From the cell containing the given text, extract its center point as (X, Y) coordinate. 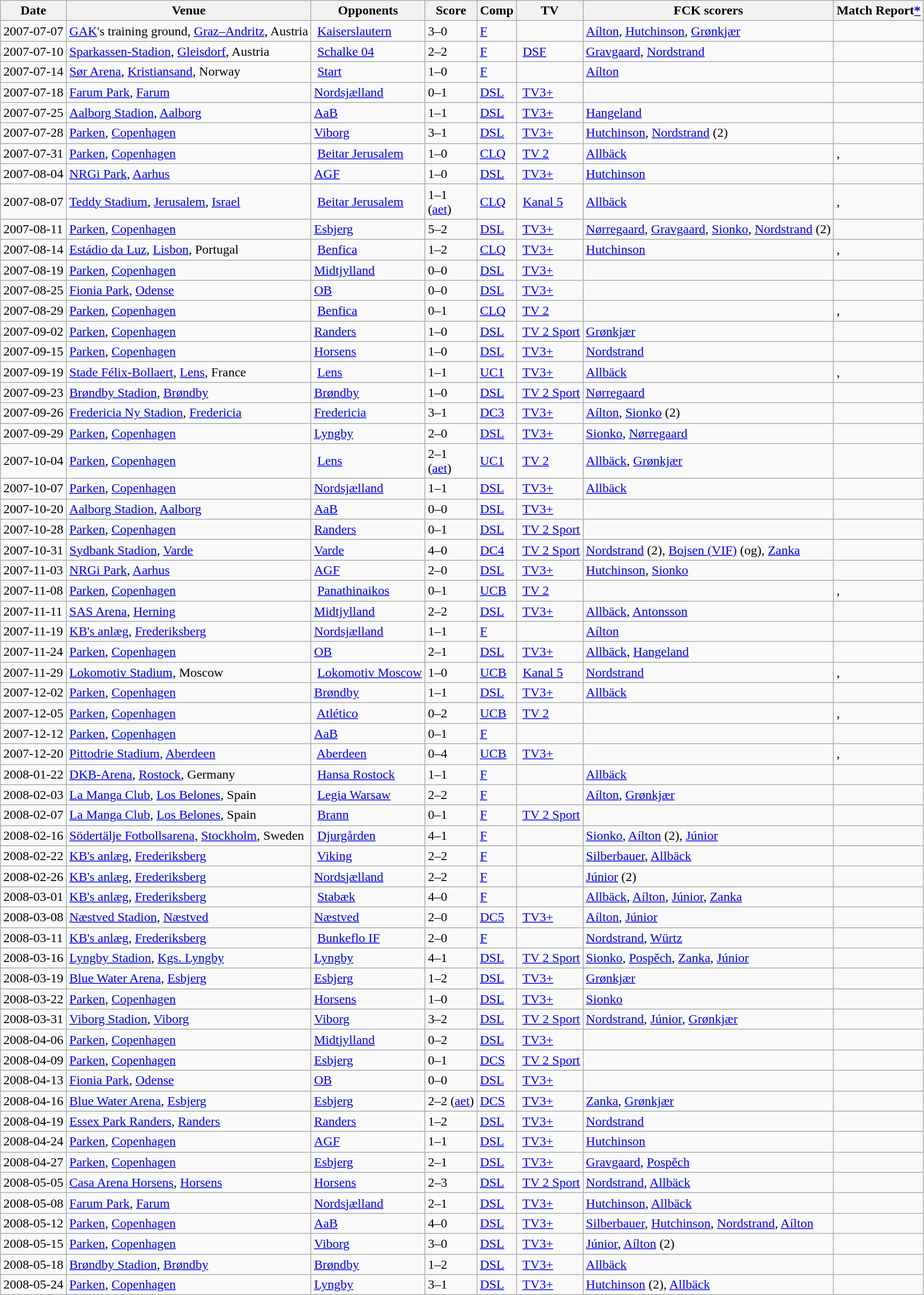
Comp (497, 11)
GAK's training ground, Graz–Andritz, Austria (189, 31)
2008-05-12 (33, 1223)
Södertälje Fotbollsarena, Stockholm, Sweden (189, 835)
Brann (368, 815)
2007-09-26 (33, 413)
Aberdeen (368, 754)
2008-02-07 (33, 815)
Lokomotiv Stadium, Moscow (189, 672)
Nordstrand, Würtz (709, 938)
Sionko, Pospěch, Zanka, Júnior (709, 958)
Nordstrand, Allbäck (709, 1182)
Allbäck, Grønkjær (709, 461)
Silberbauer, Hutchinson, Nordstrand, Aílton (709, 1223)
2007-11-19 (33, 632)
2008-04-09 (33, 1060)
2007-07-28 (33, 133)
Fredericia (368, 413)
2008-03-19 (33, 979)
Fredericia Ny Stadion, Fredericia (189, 413)
Aílton, Sionko (2) (709, 413)
2007-08-19 (33, 270)
Sionko (709, 999)
2007-09-19 (33, 372)
2007-07-10 (33, 51)
2008-04-13 (33, 1081)
2008-05-15 (33, 1244)
Nordstrand (2), Bojsen (VIF) (og), Zanka (709, 550)
Casa Arena Horsens, Horsens (189, 1182)
Nordstrand, Júnior, Grønkjær (709, 1019)
SAS Arena, Herning (189, 611)
2007-08-29 (33, 311)
Start (368, 72)
2008-04-16 (33, 1101)
Legia Warsaw (368, 795)
2007-07-07 (33, 31)
2007-07-14 (33, 72)
Score (451, 11)
2008-03-22 (33, 999)
2007-10-07 (33, 489)
2007-11-24 (33, 652)
Nørregaard, Gravgaard, Sionko, Nordstrand (2) (709, 229)
Atlético (368, 713)
2007-12-05 (33, 713)
2008-05-08 (33, 1203)
Hangeland (709, 113)
Sparkassen-Stadion, Gleisdorf, Austria (189, 51)
Júnior, Aílton (2) (709, 1244)
2008-04-24 (33, 1142)
FCK scorers (709, 11)
2008-04-19 (33, 1121)
DSF (550, 51)
2008-03-11 (33, 938)
2007-08-11 (33, 229)
Viking (368, 856)
Schalke 04 (368, 51)
2007-11-11 (33, 611)
2007-07-31 (33, 153)
Stabæk (368, 897)
2008-03-31 (33, 1019)
Allbäck, Aílton, Júnior, Zanka (709, 897)
2008-05-05 (33, 1182)
Venue (189, 11)
Hutchinson, Sionko (709, 570)
2007-08-25 (33, 291)
Sionko, Nørregaard (709, 433)
Match Report* (878, 11)
2008-03-01 (33, 897)
2007-10-04 (33, 461)
2007-07-18 (33, 92)
Gravgaard, Pospěch (709, 1162)
2008-04-06 (33, 1040)
Viborg Stadion, Viborg (189, 1019)
2008-01-22 (33, 774)
2007-12-20 (33, 754)
0–4 (451, 754)
Date (33, 11)
2008-03-16 (33, 958)
2007-10-20 (33, 509)
TV (550, 11)
2007-09-29 (33, 433)
Lokomotiv Moscow (368, 672)
2008-02-22 (33, 856)
Aílton, Hutchinson, Grønkjær (709, 31)
1–1(aet) (451, 202)
2008-05-24 (33, 1285)
2007-09-15 (33, 352)
Gravgaard, Nordstrand (709, 51)
Essex Park Randers, Randers (189, 1121)
Júnior (2) (709, 876)
Silberbauer, Allbäck (709, 856)
Næstved (368, 917)
Pittodrie Stadium, Aberdeen (189, 754)
2008-05-18 (33, 1264)
Hutchinson, Allbäck (709, 1203)
Bunkeflo IF (368, 938)
Kaiserslautern (368, 31)
5–2 (451, 229)
2–2 (aet) (451, 1101)
2007-09-02 (33, 331)
Sionko, Aílton (2), Júnior (709, 835)
2008-04-27 (33, 1162)
Sydbank Stadion, Varde (189, 550)
2007-11-03 (33, 570)
2007-12-12 (33, 734)
2007-10-28 (33, 529)
2008-02-03 (33, 795)
2–3 (451, 1182)
2007-09-23 (33, 393)
DC4 (497, 550)
DC5 (497, 917)
Hutchinson (2), Allbäck (709, 1285)
2007-08-07 (33, 202)
2007-11-29 (33, 672)
2–1(aet) (451, 461)
Stade Félix-Bollaert, Lens, France (189, 372)
2008-02-26 (33, 876)
Allbäck, Hangeland (709, 652)
Hansa Rostock (368, 774)
Lyngby Stadion, Kgs. Lyngby (189, 958)
2007-07-25 (33, 113)
2007-12-02 (33, 693)
Teddy Stadium, Jerusalem, Israel (189, 202)
Næstved Stadion, Næstved (189, 917)
Opponents (368, 11)
2007-10-31 (33, 550)
2008-02-16 (33, 835)
2008-03-08 (33, 917)
Aílton, Grønkjær (709, 795)
Djurgården (368, 835)
Panathinaikos (368, 590)
DC3 (497, 413)
Allbäck, Antonsson (709, 611)
2007-08-14 (33, 249)
Hutchinson, Nordstrand (2) (709, 133)
Estádio da Luz, Lisbon, Portugal (189, 249)
DKB-Arena, Rostock, Germany (189, 774)
Aílton, Júnior (709, 917)
Zanka, Grønkjær (709, 1101)
2007-08-04 (33, 174)
Varde (368, 550)
2007-11-08 (33, 590)
Sør Arena, Kristiansand, Norway (189, 72)
Nørregaard (709, 393)
3–2 (451, 1019)
